Return (X, Y) of the center of cell containing provided text 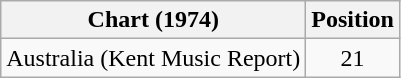
21 (353, 58)
Chart (1974) (154, 20)
Position (353, 20)
Australia (Kent Music Report) (154, 58)
